For the text-containing cell, return its midpoint in (x, y) coordinate format. 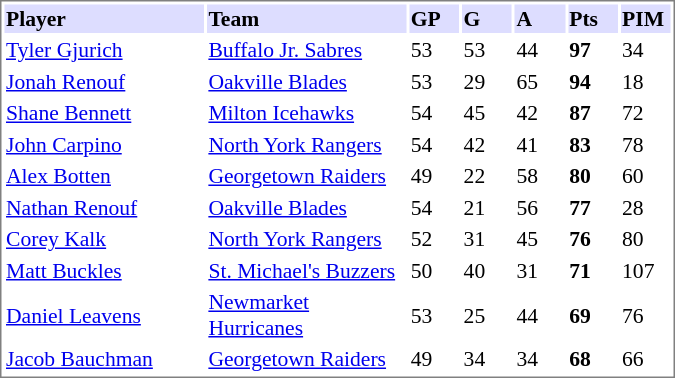
87 (593, 113)
G (487, 18)
PIM (646, 18)
Tyler Gjurich (104, 50)
GP (434, 18)
Newmarket Hurricanes (306, 315)
94 (593, 82)
18 (646, 82)
58 (540, 176)
68 (593, 359)
56 (540, 208)
50 (434, 270)
Pts (593, 18)
107 (646, 270)
83 (593, 144)
40 (487, 270)
52 (434, 239)
Player (104, 18)
69 (593, 315)
Buffalo Jr. Sabres (306, 50)
65 (540, 82)
Corey Kalk (104, 239)
Nathan Renouf (104, 208)
St. Michael's Buzzers (306, 270)
Alex Botten (104, 176)
77 (593, 208)
Milton Icehawks (306, 113)
22 (487, 176)
A (540, 18)
71 (593, 270)
John Carpino (104, 144)
66 (646, 359)
Shane Bennett (104, 113)
21 (487, 208)
Jonah Renouf (104, 82)
60 (646, 176)
Jacob Bauchman (104, 359)
Daniel Leavens (104, 315)
29 (487, 82)
25 (487, 315)
72 (646, 113)
97 (593, 50)
Team (306, 18)
Matt Buckles (104, 270)
78 (646, 144)
41 (540, 144)
28 (646, 208)
